For the text-containing cell, return its midpoint in [X, Y] coordinate format. 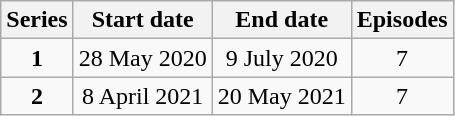
9 July 2020 [282, 58]
1 [37, 58]
Series [37, 20]
2 [37, 96]
8 April 2021 [142, 96]
28 May 2020 [142, 58]
End date [282, 20]
Start date [142, 20]
Episodes [402, 20]
20 May 2021 [282, 96]
